Detect which cell encompasses the target text, then output its (X, Y) center coordinate. 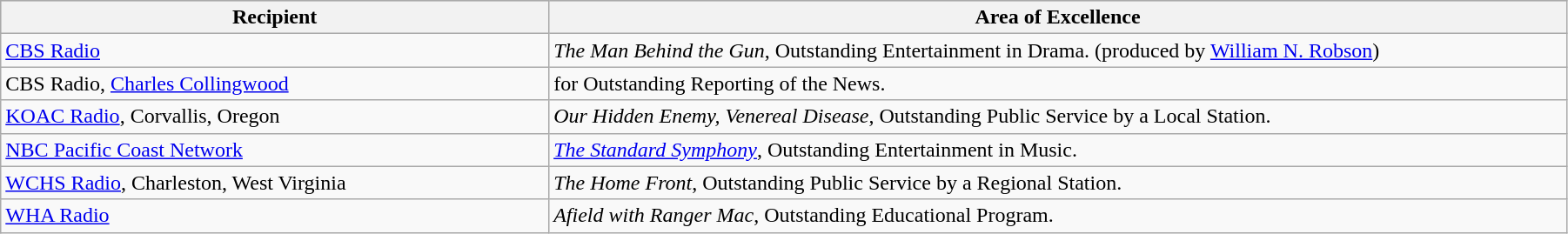
CBS Radio, Charles Collingwood (275, 84)
Our Hidden Enemy, Venereal Disease, Outstanding Public Service by a Local Station. (1058, 117)
NBC Pacific Coast Network (275, 150)
Afield with Ranger Mac, Outstanding Educational Program. (1058, 216)
The Standard Symphony, Outstanding Entertainment in Music. (1058, 150)
The Home Front, Outstanding Public Service by a Regional Station. (1058, 183)
WCHS Radio, Charleston, West Virginia (275, 183)
The Man Behind the Gun, Outstanding Entertainment in Drama. (produced by William N. Robson) (1058, 50)
Area of Excellence (1058, 17)
for Outstanding Reporting of the News. (1058, 84)
CBS Radio (275, 50)
Recipient (275, 17)
WHA Radio (275, 216)
KOAC Radio, Corvallis, Oregon (275, 117)
